From the cell containing the given text, extract its center point as [X, Y] coordinate. 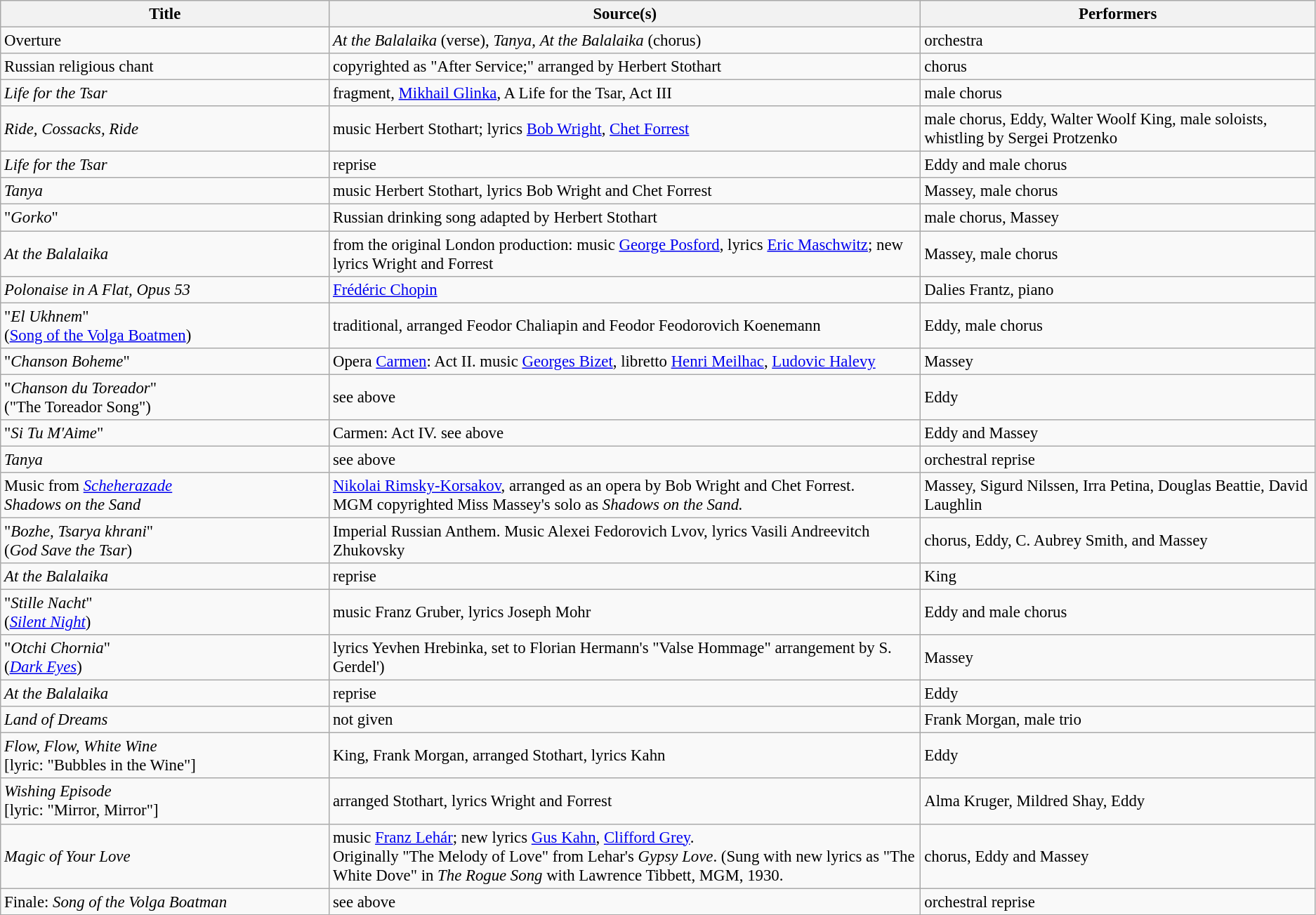
Frédéric Chopin [625, 289]
lyrics Yevhen Hrebinka, set to Florian Hermann's "Valse Hommage" arrangement by S. Gerdel') [625, 657]
Land of Dreams [165, 720]
King [1118, 577]
music Franz Gruber, lyrics Joseph Mohr [625, 612]
Music from ScheherazadeShadows on the Sand [165, 496]
Russian drinking song adapted by Herbert Stothart [625, 218]
Eddy, male chorus [1118, 326]
"Gorko" [165, 218]
Overture [165, 41]
chorus, Eddy and Massey [1118, 856]
Ride, Cossacks, Ride [165, 129]
chorus [1118, 67]
King, Frank Morgan, arranged Stothart, lyrics Kahn [625, 756]
"Stille Nacht"(Silent Night) [165, 612]
At the Balalaika (verse), Tanya, At the Balalaika (chorus) [625, 41]
Opera Carmen: Act II. music Georges Bizet, libretto Henri Meilhac, Ludovic Halevy [625, 361]
"Otchi Chornia"(Dark Eyes) [165, 657]
Finale: Song of the Volga Boatman [165, 902]
music Herbert Stothart; lyrics Bob Wright, Chet Forrest [625, 129]
not given [625, 720]
Carmen: Act IV. see above [625, 433]
male chorus, Massey [1118, 218]
Source(s) [625, 14]
Performers [1118, 14]
Frank Morgan, male trio [1118, 720]
male chorus [1118, 93]
"Chanson Boheme" [165, 361]
Eddy and Massey [1118, 433]
traditional, arranged Feodor Chaliapin and Feodor Feodorovich Koenemann [625, 326]
Magic of Your Love [165, 856]
copyrighted as "After Service;" arranged by Herbert Stothart [625, 67]
male chorus, Eddy, Walter Woolf King, male soloists, whistling by Sergei Protzenko [1118, 129]
from the original London production: music George Posford, lyrics Eric Maschwitz; new lyrics Wright and Forrest [625, 254]
Dalies Frantz, piano [1118, 289]
chorus, Eddy, C. Aubrey Smith, and Massey [1118, 541]
Polonaise in A Flat, Opus 53 [165, 289]
Wishing Episode[lyric: "Mirror, Mirror"] [165, 802]
"Chanson du Toreador"("The Toreador Song") [165, 397]
"Bozhe, Tsarya khrani"(God Save the Tsar) [165, 541]
Russian religious chant [165, 67]
Alma Kruger, Mildred Shay, Eddy [1118, 802]
arranged Stothart, lyrics Wright and Forrest [625, 802]
Nikolai Rimsky-Korsakov, arranged as an opera by Bob Wright and Chet Forrest.MGM copyrighted Miss Massey's solo as Shadows on the Sand. [625, 496]
"Si Tu M'Aime" [165, 433]
Massey, Sigurd Nilssen, Irra Petina, Douglas Beattie, David Laughlin [1118, 496]
Title [165, 14]
music Herbert Stothart, lyrics Bob Wright and Chet Forrest [625, 192]
Flow, Flow, White Wine[lyric: "Bubbles in the Wine"] [165, 756]
orchestra [1118, 41]
"El Ukhnem"(Song of the Volga Boatmen) [165, 326]
Imperial Russian Anthem. Music Alexei Fedorovich Lvov, lyrics Vasili Andreevitch Zhukovsky [625, 541]
fragment, Mikhail Glinka, A Life for the Tsar, Act III [625, 93]
